From the cell containing the given text, extract its center point as (x, y) coordinate. 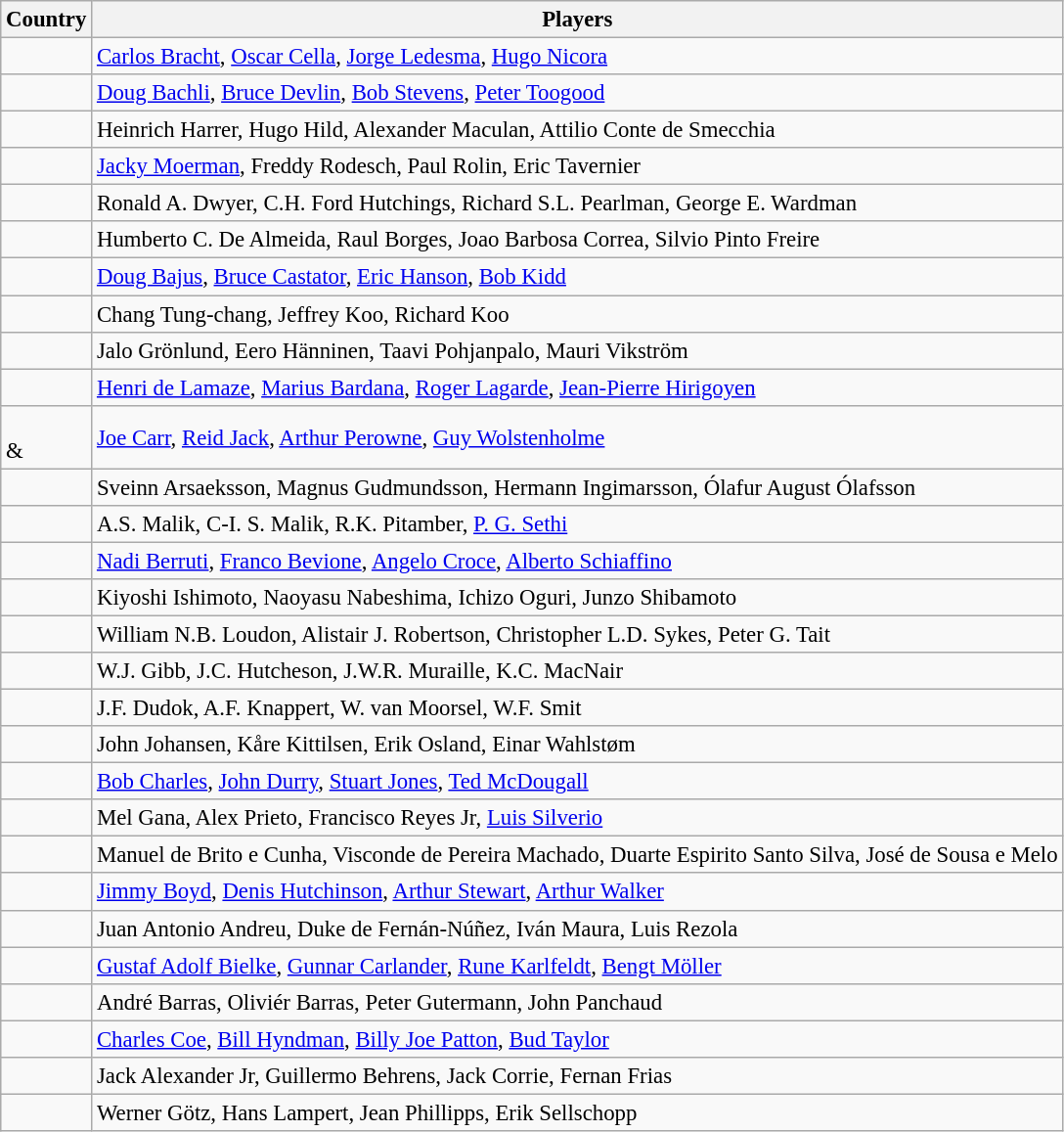
Chang Tung-chang, Jeffrey Koo, Richard Koo (577, 314)
Kiyoshi Ishimoto, Naoyasu Nabeshima, Ichizo Oguri, Junzo Shibamoto (577, 598)
Carlos Bracht, Oscar Cella, Jorge Ledesma, Hugo Nicora (577, 57)
Ronald A. Dwyer, C.H. Ford Hutchings, Richard S.L. Pearlman, George E. Wardman (577, 204)
Bob Charles, John Durry, Stuart Jones, Ted McDougall (577, 782)
Sveinn Arsaeksson, Magnus Gudmundsson, Hermann Ingimarsson, Ólafur August Ólafsson (577, 487)
Henri de Lamaze, Marius Bardana, Roger Lagarde, Jean-Pierre Hirigoyen (577, 387)
William N.B. Loudon, Alistair J. Robertson, Christopher L.D. Sykes, Peter G. Tait (577, 634)
John Johansen, Kåre Kittilsen, Erik Osland, Einar Wahlstøm (577, 745)
W.J. Gibb, J.C. Hutcheson, J.W.R. Muraille, K.C. MacNair (577, 671)
Manuel de Brito e Cunha, Visconde de Pereira Machado, Duarte Espirito Santo Silva, José de Sousa e Melo (577, 855)
Jack Alexander Jr, Guillermo Behrens, Jack Corrie, Fernan Frias (577, 1076)
Country (47, 20)
Heinrich Harrer, Hugo Hild, Alexander Maculan, Attilio Conte de Smecchia (577, 130)
Doug Bajus, Bruce Castator, Eric Hanson, Bob Kidd (577, 277)
Jalo Grönlund, Eero Hänninen, Taavi Pohjanpalo, Mauri Vikström (577, 350)
Mel Gana, Alex Prieto, Francisco Reyes Jr, Luis Silverio (577, 818)
Nadi Berruti, Franco Bevione, Angelo Croce, Alberto Schiaffino (577, 561)
Werner Götz, Hans Lampert, Jean Phillipps, Erik Sellschopp (577, 1112)
Humberto C. De Almeida, Raul Borges, Joao Barbosa Correa, Silvio Pinto Freire (577, 240)
André Barras, Oliviér Barras, Peter Gutermann, John Panchaud (577, 1002)
Charles Coe, Bill Hyndman, Billy Joe Patton, Bud Taylor (577, 1039)
Joe Carr, Reid Jack, Arthur Perowne, Guy Wolstenholme (577, 436)
J.F. Dudok, A.F. Knappert, W. van Moorsel, W.F. Smit (577, 708)
& (47, 436)
Players (577, 20)
Juan Antonio Andreu, Duke de Fernán-Núñez, Iván Maura, Luis Rezola (577, 928)
Doug Bachli, Bruce Devlin, Bob Stevens, Peter Toogood (577, 93)
Jacky Moerman, Freddy Rodesch, Paul Rolin, Eric Tavernier (577, 166)
A.S. Malik, C-I. S. Malik, R.K. Pitamber, P. G. Sethi (577, 524)
Jimmy Boyd, Denis Hutchinson, Arthur Stewart, Arthur Walker (577, 892)
Gustaf Adolf Bielke, Gunnar Carlander, Rune Karlfeldt, Bengt Möller (577, 966)
